Determine the [X, Y] coordinate at the center of the cell enclosing the given text.  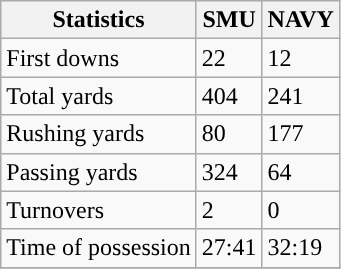
324 [229, 172]
Turnovers [99, 210]
Passing yards [99, 172]
NAVY [300, 20]
32:19 [300, 248]
64 [300, 172]
80 [229, 134]
Total yards [99, 96]
Rushing yards [99, 134]
22 [229, 58]
177 [300, 134]
241 [300, 96]
404 [229, 96]
27:41 [229, 248]
Time of possession [99, 248]
Statistics [99, 20]
0 [300, 210]
2 [229, 210]
First downs [99, 58]
SMU [229, 20]
12 [300, 58]
